Scan for the cell matching the given text and deliver its [x, y] coordinate at center. 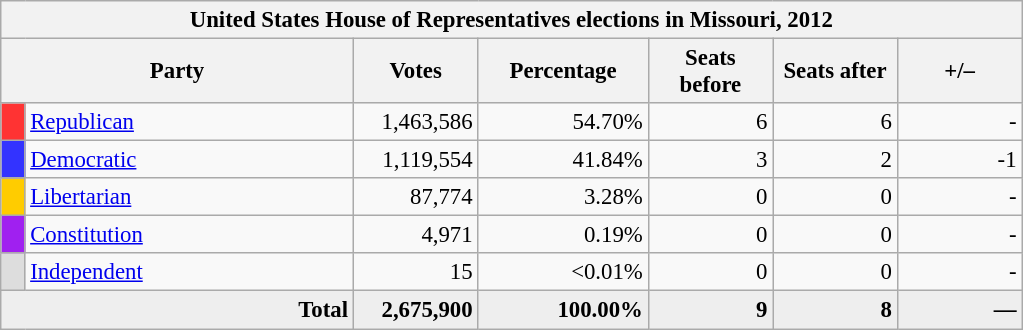
Party [178, 72]
Democratic [189, 160]
Constitution [189, 235]
3 [710, 160]
<0.01% [563, 273]
100.00% [563, 310]
9 [710, 310]
Seats after [836, 72]
3.28% [563, 197]
-1 [960, 160]
41.84% [563, 160]
8 [836, 310]
15 [416, 273]
+/– [960, 72]
— [960, 310]
Seats before [710, 72]
1,119,554 [416, 160]
2 [836, 160]
4,971 [416, 235]
Percentage [563, 72]
Libertarian [189, 197]
0.19% [563, 235]
2,675,900 [416, 310]
United States House of Representatives elections in Missouri, 2012 [512, 20]
87,774 [416, 197]
1,463,586 [416, 122]
Total [178, 310]
54.70% [563, 122]
Republican [189, 122]
Votes [416, 72]
Independent [189, 273]
